Return (x, y) of the center of cell containing provided text 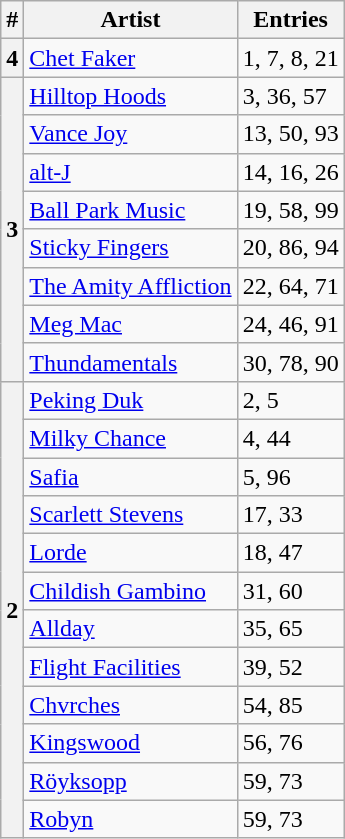
39, 52 (290, 667)
56, 76 (290, 743)
20, 86, 94 (290, 248)
2, 5 (290, 400)
Ball Park Music (130, 210)
5, 96 (290, 477)
Scarlett Stevens (130, 515)
Flight Facilities (130, 667)
Meg Mac (130, 324)
Artist (130, 20)
Röyksopp (130, 781)
Sticky Fingers (130, 248)
Childish Gambino (130, 591)
31, 60 (290, 591)
alt-J (130, 172)
35, 65 (290, 629)
Chet Faker (130, 58)
24, 46, 91 (290, 324)
Chvrches (130, 705)
3, 36, 57 (290, 96)
Thundamentals (130, 362)
Allday (130, 629)
18, 47 (290, 553)
19, 58, 99 (290, 210)
4, 44 (290, 438)
2 (12, 610)
22, 64, 71 (290, 286)
Peking Duk (130, 400)
17, 33 (290, 515)
Vance Joy (130, 134)
3 (12, 229)
# (12, 20)
Kingswood (130, 743)
13, 50, 93 (290, 134)
The Amity Affliction (130, 286)
1, 7, 8, 21 (290, 58)
4 (12, 58)
Robyn (130, 819)
Milky Chance (130, 438)
54, 85 (290, 705)
Entries (290, 20)
Safia (130, 477)
Hilltop Hoods (130, 96)
14, 16, 26 (290, 172)
Lorde (130, 553)
30, 78, 90 (290, 362)
